Identify which cell holds the provided text, then report its [x, y] central coordinate. 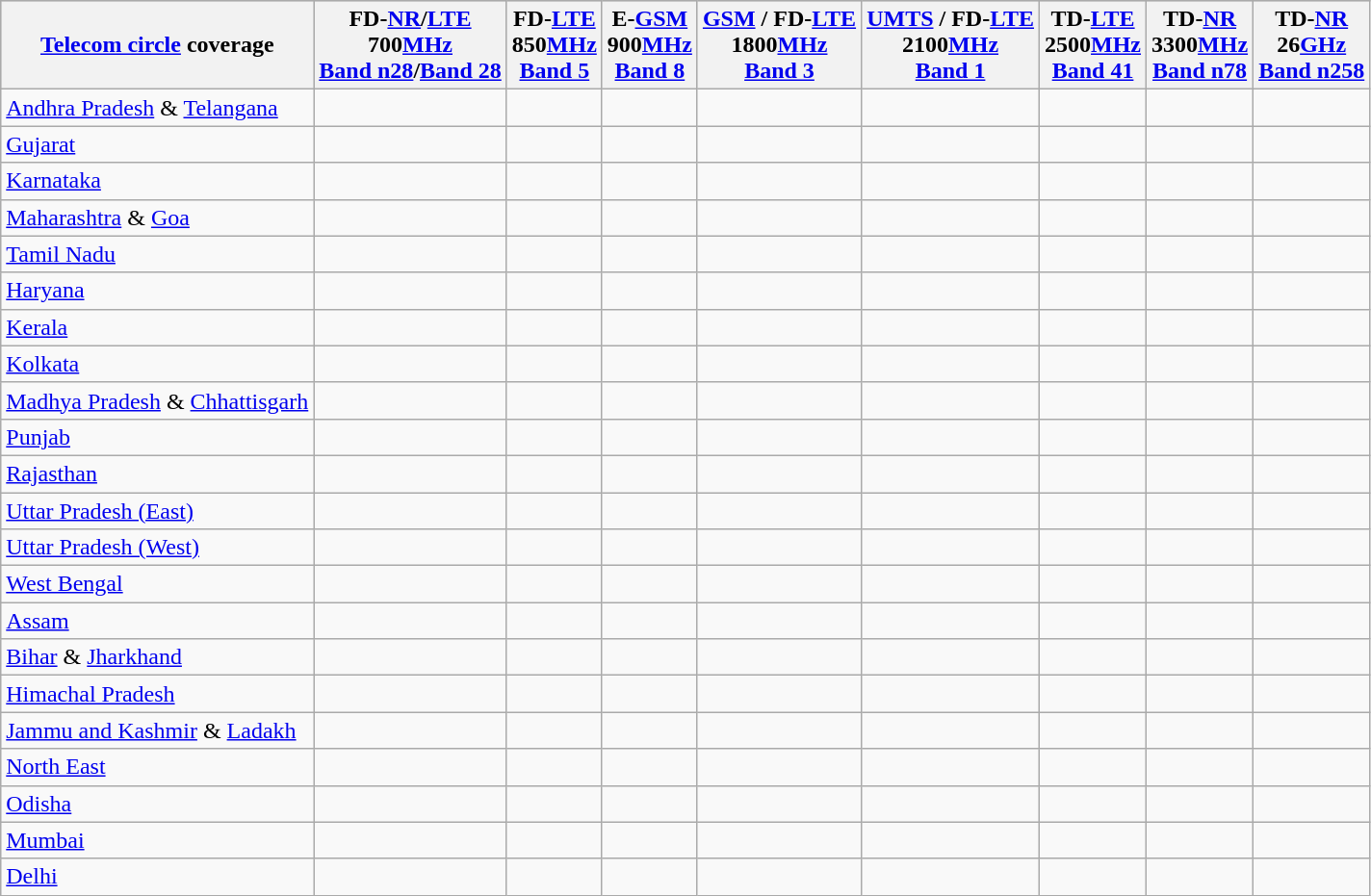
TD-LTE2500MHzBand 41 [1094, 45]
Tamil Nadu [158, 254]
TD-NR26GHzBand n258 [1311, 45]
FD-NR/LTE700MHzBand n28/Band 28 [410, 45]
Uttar Pradesh (West) [158, 548]
FD-LTE850MHzBand 5 [555, 45]
Telecom circle coverage [158, 45]
Maharashtra & Goa [158, 218]
West Bengal [158, 584]
Mumbai [158, 840]
TD-NR3300MHzBand n78 [1200, 45]
UMTS / FD-LTE2100MHzBand 1 [951, 45]
Himachal Pradesh [158, 694]
Haryana [158, 291]
Gujarat [158, 144]
Karnataka [158, 181]
North East [158, 767]
Rajasthan [158, 474]
Punjab [158, 437]
Odisha [158, 804]
Assam [158, 621]
Madhya Pradesh & Chhattisgarh [158, 400]
E-GSM900MHzBand 8 [649, 45]
Uttar Pradesh (East) [158, 511]
Kolkata [158, 364]
GSM / FD-LTE1800MHzBand 3 [779, 45]
Delhi [158, 877]
Kerala [158, 327]
Andhra Pradesh & Telangana [158, 108]
Jammu and Kashmir & Ladakh [158, 730]
Bihar & Jharkhand [158, 657]
